Provide the (x, y) coordinate of the cell's center where the given text is located.  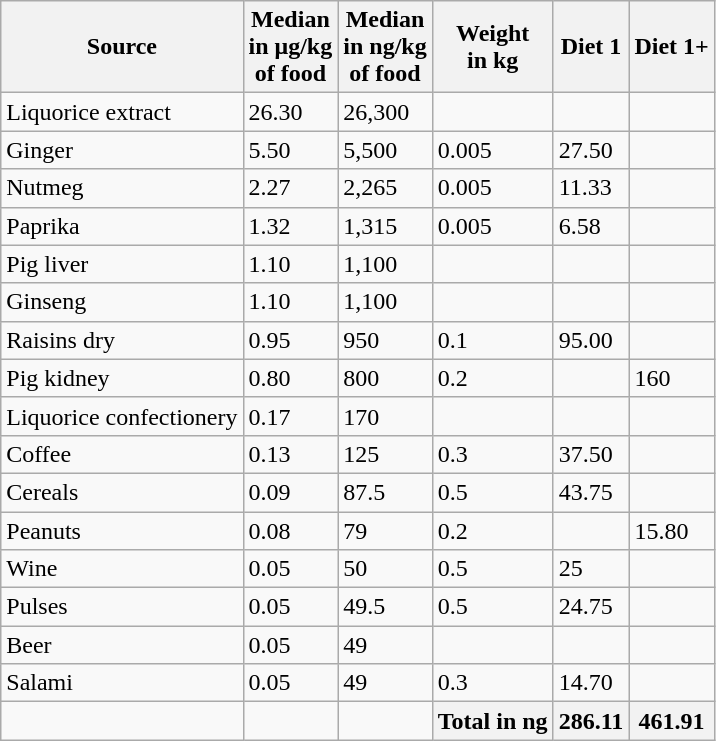
0.1 (492, 340)
2.27 (290, 188)
Pulses (122, 607)
125 (385, 454)
Paprika (122, 226)
Beer (122, 645)
Peanuts (122, 531)
49.5 (385, 607)
Median in μg/kg of food (290, 47)
Cereals (122, 492)
0.17 (290, 416)
160 (672, 378)
25 (591, 569)
461.91 (672, 721)
79 (385, 531)
87.5 (385, 492)
2,265 (385, 188)
Salami (122, 683)
1.32 (290, 226)
0.08 (290, 531)
6.58 (591, 226)
Diet 1+ (672, 47)
1,315 (385, 226)
0.95 (290, 340)
37.50 (591, 454)
Median in ng/kg of food (385, 47)
950 (385, 340)
11.33 (591, 188)
800 (385, 378)
26.30 (290, 112)
Wine (122, 569)
Liquorice extract (122, 112)
Source (122, 47)
Pig liver (122, 264)
Ginger (122, 150)
170 (385, 416)
95.00 (591, 340)
27.50 (591, 150)
Pig kidney (122, 378)
Diet 1 (591, 47)
Weight in kg (492, 47)
24.75 (591, 607)
0.80 (290, 378)
0.13 (290, 454)
14.70 (591, 683)
0.09 (290, 492)
15.80 (672, 531)
286.11 (591, 721)
50 (385, 569)
Ginseng (122, 302)
5.50 (290, 150)
Liquorice confectionery (122, 416)
5,500 (385, 150)
Nutmeg (122, 188)
Coffee (122, 454)
Raisins dry (122, 340)
Total in ng (492, 721)
43.75 (591, 492)
26,300 (385, 112)
